Find where the given text appears and provide that cell's center as (x, y) coordinate. 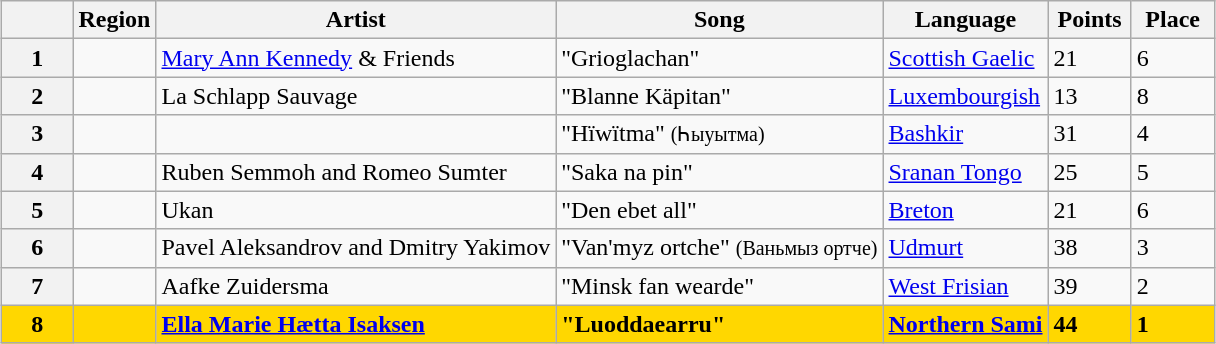
"Minsk fan wearde" (720, 286)
"Den ebet all" (720, 210)
Sranan Tongo (966, 172)
Udmurt (966, 248)
Points (1090, 20)
38 (1090, 248)
Language (966, 20)
Luxembourgish (966, 96)
"Grioglachan" (720, 58)
31 (1090, 134)
25 (1090, 172)
Place (1172, 20)
Region (114, 20)
7 (38, 286)
Song (720, 20)
Breton (966, 210)
39 (1090, 286)
44 (1090, 324)
West Frisian (966, 286)
13 (1090, 96)
"Saka na pin" (720, 172)
Ella Marie Hætta Isaksen (356, 324)
"Luoddaearru" (720, 324)
Aafke Zuidersma (356, 286)
Mary Ann Kennedy & Friends (356, 58)
"Van'myz ortche" (Ваньмыз ортче) (720, 248)
La Schlapp Sauvage (356, 96)
Ruben Semmoh and Romeo Sumter (356, 172)
Scottish Gaelic (966, 58)
Pavel Aleksandrov and Dmitry Yakimov (356, 248)
"Blanne Käpitan" (720, 96)
Bashkir (966, 134)
"Hïwïtma" (Һыуытма) (720, 134)
Artist (356, 20)
Northern Sami (966, 324)
Ukan (356, 210)
